Detect which cell encompasses the target text, then output its (x, y) center coordinate. 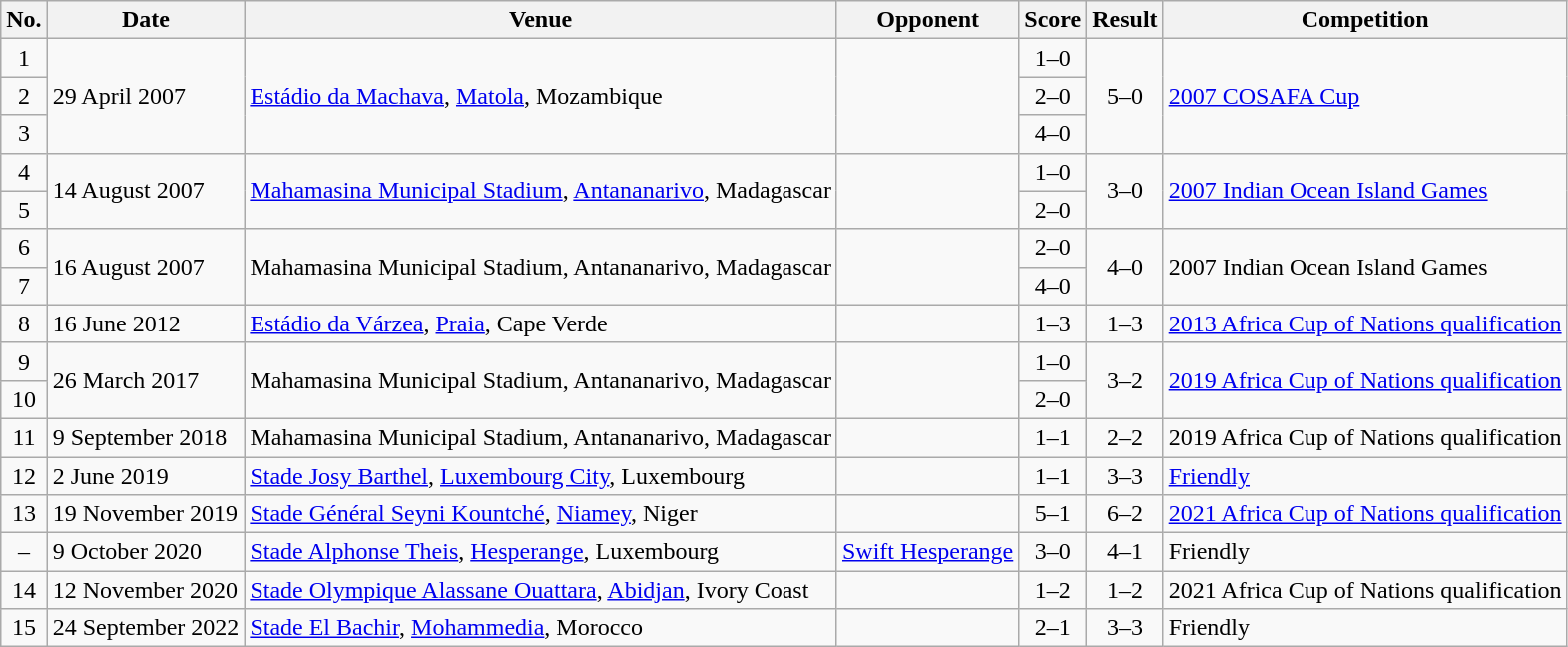
Date (146, 20)
29 April 2007 (146, 96)
14 (24, 590)
1 (24, 58)
5–0 (1125, 96)
No. (24, 20)
Estádio da Machava, Matola, Mozambique (541, 96)
26 March 2017 (146, 380)
15 (24, 628)
2–1 (1053, 628)
4–1 (1125, 552)
Stade Alphonse Theis, Hesperange, Luxembourg (541, 552)
9 October 2020 (146, 552)
14 August 2007 (146, 191)
Estádio da Várzea, Praia, Cape Verde (541, 323)
24 September 2022 (146, 628)
5–1 (1053, 514)
19 November 2019 (146, 514)
6–2 (1125, 514)
9 (24, 361)
16 June 2012 (146, 323)
16 August 2007 (146, 267)
Stade Josy Barthel, Luxembourg City, Luxembourg (541, 476)
6 (24, 248)
12 November 2020 (146, 590)
– (24, 552)
5 (24, 210)
9 September 2018 (146, 437)
Score (1053, 20)
Result (1125, 20)
Stade El Bachir, Mohammedia, Morocco (541, 628)
Competition (1365, 20)
3–2 (1125, 380)
12 (24, 476)
11 (24, 437)
2 (24, 96)
Stade Général Seyni Kountché, Niamey, Niger (541, 514)
Opponent (927, 20)
2007 COSAFA Cup (1365, 96)
Swift Hesperange (927, 552)
3 (24, 134)
Venue (541, 20)
7 (24, 286)
8 (24, 323)
Stade Olympique Alassane Ouattara, Abidjan, Ivory Coast (541, 590)
13 (24, 514)
10 (24, 399)
4 (24, 172)
2–2 (1125, 437)
2 June 2019 (146, 476)
2013 Africa Cup of Nations qualification (1365, 323)
